Identify which cell holds the provided text, then report its (x, y) central coordinate. 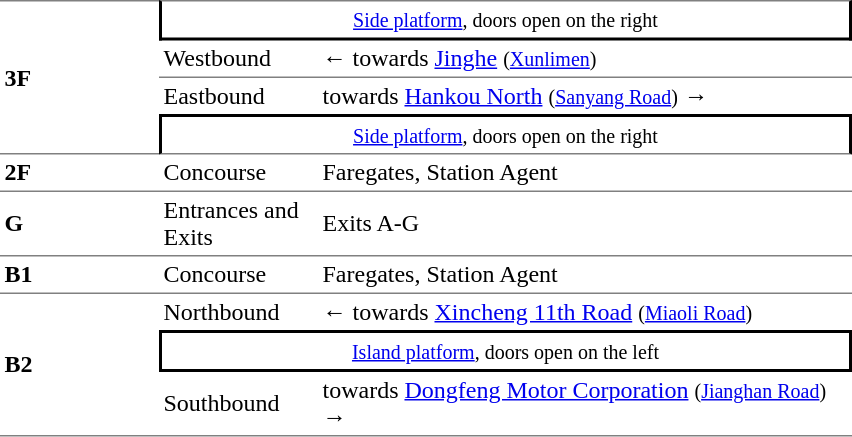
← towards Xincheng 11th Road (Miaoli Road) (585, 312)
Eastbound (238, 95)
3F (80, 77)
Entrances and Exits (238, 224)
G (80, 224)
Exits A-G (585, 224)
B2 (80, 365)
towards Hankou North (Sanyang Road) → (585, 95)
Southbound (238, 404)
Westbound (238, 58)
towards Dongfeng Motor Corporation (Jianghan Road) → (585, 404)
B1 (80, 275)
← towards Jinghe (Xunlimen) (585, 58)
Island platform, doors open on the left (506, 351)
2F (80, 173)
Northbound (238, 312)
